Extract the [X, Y] coordinate from the center of the cell holding the provided text.  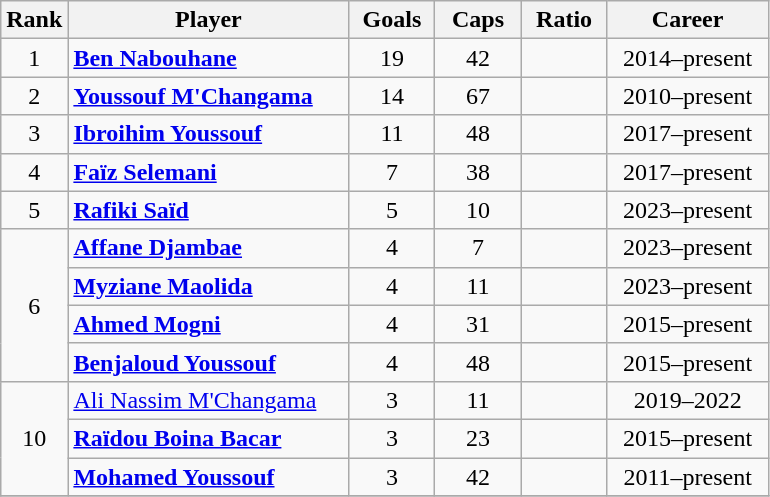
2014–present [688, 58]
Ratio [564, 20]
31 [478, 324]
Caps [478, 20]
Youssouf M'Changama [208, 96]
Raïdou Boina Bacar [208, 438]
Ahmed Mogni [208, 324]
38 [478, 172]
Ali Nassim M'Changama [208, 400]
Ibroihim Youssouf [208, 134]
Ben Nabouhane [208, 58]
Mohamed Youssouf [208, 477]
2011–present [688, 477]
2010–present [688, 96]
23 [478, 438]
Myziane Maolida [208, 286]
Career [688, 20]
2 [34, 96]
Rafiki Saïd [208, 210]
19 [392, 58]
Benjaloud Youssouf [208, 362]
Goals [392, 20]
Player [208, 20]
1 [34, 58]
2019–2022 [688, 400]
6 [34, 305]
Faïz Selemani [208, 172]
67 [478, 96]
14 [392, 96]
Affane Djambae [208, 248]
Rank [34, 20]
